Pinpoint the cell where the given text exists, returning its [x, y] midpoint coordinate. 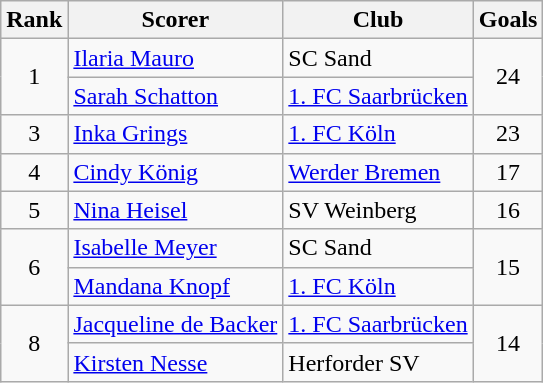
Isabelle Meyer [176, 248]
Scorer [176, 20]
8 [34, 343]
Inka Grings [176, 134]
Ilaria Mauro [176, 58]
Cindy König [176, 172]
14 [508, 343]
Club [378, 20]
4 [34, 172]
Jacqueline de Backer [176, 324]
SV Weinberg [378, 210]
24 [508, 77]
Kirsten Nesse [176, 362]
16 [508, 210]
6 [34, 267]
3 [34, 134]
15 [508, 267]
1 [34, 77]
Nina Heisel [176, 210]
17 [508, 172]
Werder Bremen [378, 172]
Mandana Knopf [176, 286]
Goals [508, 20]
Herforder SV [378, 362]
23 [508, 134]
Rank [34, 20]
Sarah Schatton [176, 96]
5 [34, 210]
